Extract the [X, Y] coordinate from the center of the cell holding the provided text.  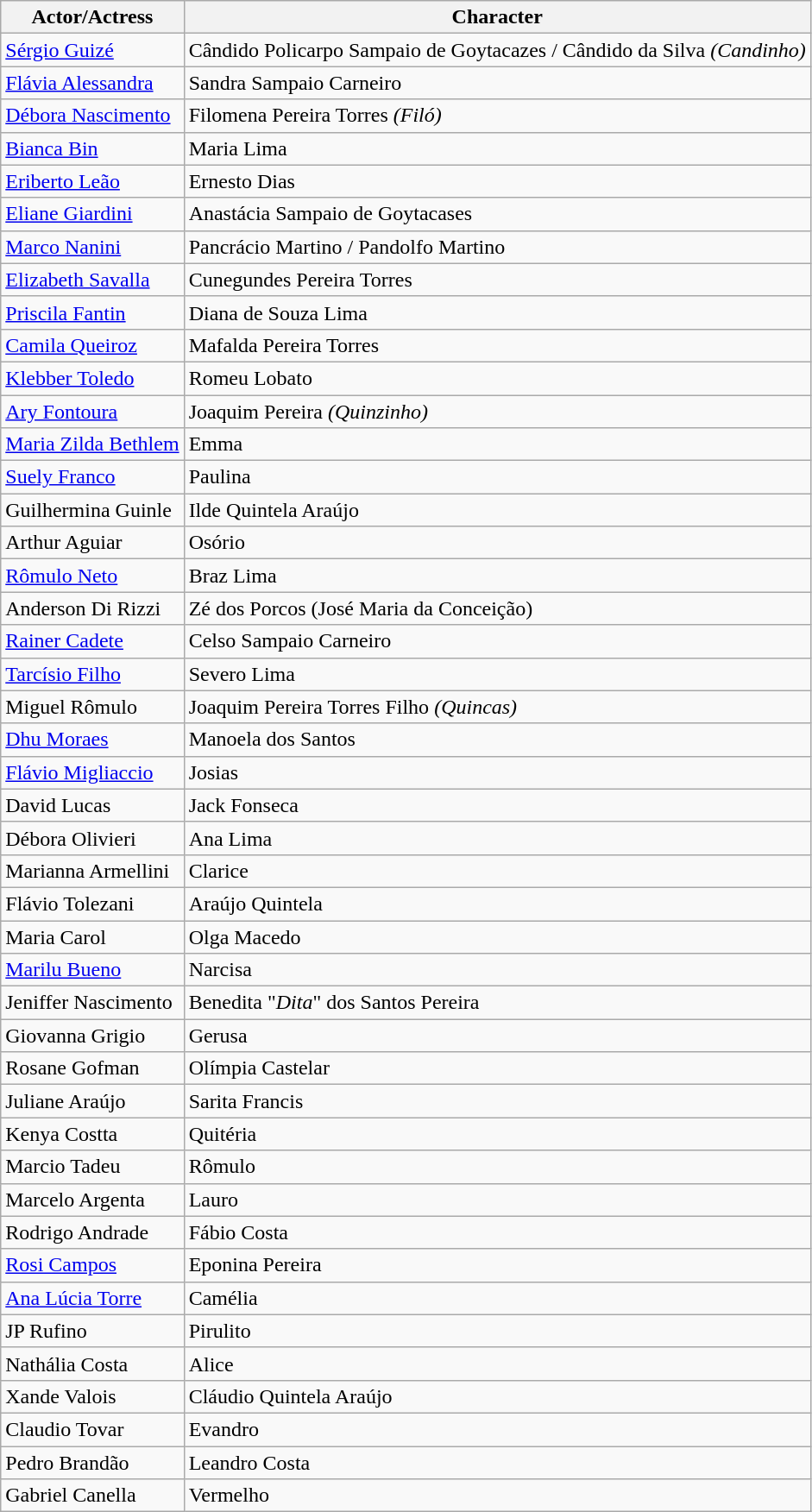
Severo Lima [497, 674]
Eliane Giardini [92, 214]
Elizabeth Savalla [92, 280]
Character [497, 17]
Zé dos Porcos (José Maria da Conceição) [497, 608]
Braz Lima [497, 576]
Ilde Quintela Araújo [497, 510]
Giovanna Grigio [92, 1036]
Manoela dos Santos [497, 740]
Flávia Alessandra [92, 83]
Marianna Armellini [92, 871]
Lauro [497, 1200]
Eponina Pereira [497, 1265]
David Lucas [92, 805]
Clarice [497, 871]
Suely Franco [92, 477]
Filomena Pereira Torres (Filó) [497, 116]
Guilhermina Guinle [92, 510]
Rômulo [497, 1167]
Marcelo Argenta [92, 1200]
Gabriel Canella [92, 1496]
Maria Zilda Bethlem [92, 444]
Sérgio Guizé [92, 50]
Joaquim Pereira (Quinzinho) [497, 412]
Pedro Brandão [92, 1463]
Claudio Tovar [92, 1429]
Joaquim Pereira Torres Filho (Quincas) [497, 707]
Dhu Moraes [92, 740]
Quitéria [497, 1134]
Juliane Araújo [92, 1101]
Eriberto Leão [92, 181]
Débora Olivieri [92, 838]
Ernesto Dias [497, 181]
Paulina [497, 477]
Leandro Costa [497, 1463]
Jeniffer Nascimento [92, 1003]
Pancrácio Martino / Pandolfo Martino [497, 247]
Nathália Costa [92, 1364]
Vermelho [497, 1496]
Sarita Francis [497, 1101]
Pirulito [497, 1331]
Camélia [497, 1298]
Camila Queiroz [92, 345]
Jack Fonseca [497, 805]
Araújo Quintela [497, 904]
Marcio Tadeu [92, 1167]
Ana Lúcia Torre [92, 1298]
Flávio Tolezani [92, 904]
Josias [497, 772]
Emma [497, 444]
Cunegundes Pereira Torres [497, 280]
Marco Nanini [92, 247]
Fábio Costa [497, 1232]
Maria Carol [92, 936]
Miguel Rômulo [92, 707]
Maria Lima [497, 148]
Narcisa [497, 970]
Gerusa [497, 1036]
Arthur Aguiar [92, 543]
Rodrigo Andrade [92, 1232]
Kenya Costta [92, 1134]
Rainer Cadete [92, 641]
Anderson Di Rizzi [92, 608]
Olga Macedo [497, 936]
Celso Sampaio Carneiro [497, 641]
Tarcísio Filho [92, 674]
Rômulo Neto [92, 576]
Cláudio Quintela Araújo [497, 1396]
Mafalda Pereira Torres [497, 345]
Marilu Bueno [92, 970]
Ary Fontoura [92, 412]
Rosane Gofman [92, 1068]
Flávio Migliaccio [92, 772]
Bianca Bin [92, 148]
Diana de Souza Lima [497, 312]
Benedita "Dita" dos Santos Pereira [497, 1003]
Osório [497, 543]
Xande Valois [92, 1396]
Priscila Fantin [92, 312]
Klebber Toledo [92, 378]
Alice [497, 1364]
Romeu Lobato [497, 378]
Sandra Sampaio Carneiro [497, 83]
Cândido Policarpo Sampaio de Goytacazes / Cândido da Silva (Candinho) [497, 50]
Olímpia Castelar [497, 1068]
Ana Lima [497, 838]
Evandro [497, 1429]
Anastácia Sampaio de Goytacases [497, 214]
Débora Nascimento [92, 116]
Actor/Actress [92, 17]
Rosi Campos [92, 1265]
JP Rufino [92, 1331]
